Identify which cell holds the provided text, then report its [X, Y] central coordinate. 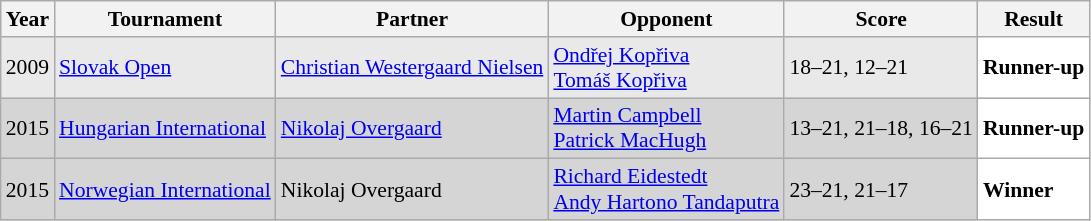
Result [1034, 19]
2009 [28, 68]
Richard Eidestedt Andy Hartono Tandaputra [666, 190]
23–21, 21–17 [881, 190]
Ondřej Kopřiva Tomáš Kopřiva [666, 68]
Opponent [666, 19]
Score [881, 19]
Christian Westergaard Nielsen [412, 68]
Year [28, 19]
18–21, 12–21 [881, 68]
Partner [412, 19]
Winner [1034, 190]
13–21, 21–18, 16–21 [881, 128]
Martin Campbell Patrick MacHugh [666, 128]
Tournament [165, 19]
Norwegian International [165, 190]
Hungarian International [165, 128]
Slovak Open [165, 68]
